Scan for the cell matching the given text and deliver its [x, y] coordinate at center. 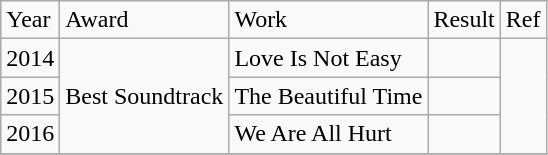
The Beautiful Time [328, 96]
Best Soundtrack [144, 96]
2016 [30, 134]
Award [144, 20]
Work [328, 20]
2014 [30, 58]
Love Is Not Easy [328, 58]
2015 [30, 96]
Result [464, 20]
We Are All Hurt [328, 134]
Ref [523, 20]
Year [30, 20]
